Return (X, Y) of the center of cell containing provided text 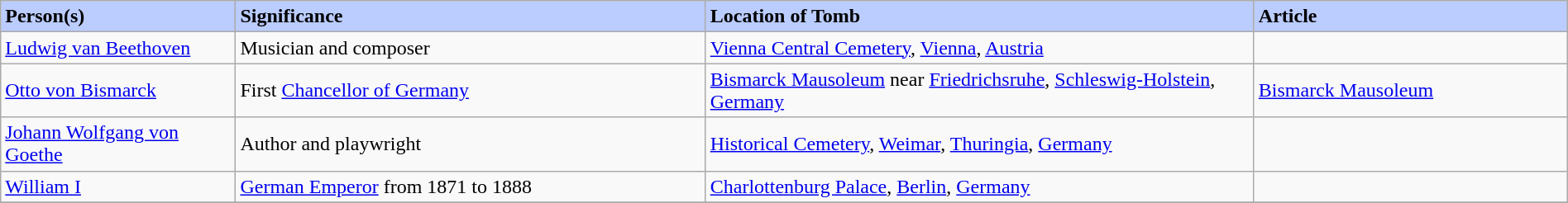
Bismarck Mausoleum (1411, 91)
Significance (471, 17)
Johann Wolfgang von Goethe (118, 144)
German Emperor from 1871 to 1888 (471, 186)
Article (1411, 17)
First Chancellor of Germany (471, 91)
William I (118, 186)
Author and playwright (471, 144)
Otto von Bismarck (118, 91)
Person(s) (118, 17)
Bismarck Mausoleum near Friedrichsruhe, Schleswig-Holstein, Germany (979, 91)
Historical Cemetery, Weimar, Thuringia, Germany (979, 144)
Vienna Central Cemetery, Vienna, Austria (979, 48)
Location of Tomb (979, 17)
Ludwig van Beethoven (118, 48)
Charlottenburg Palace, Berlin, Germany (979, 186)
Musician and composer (471, 48)
